Locate the cell with the specified text and output its (X, Y) center coordinate. 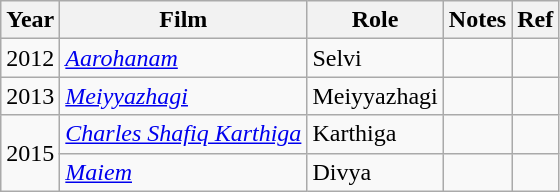
2015 (30, 153)
2013 (30, 96)
Ref (536, 20)
Karthiga (375, 134)
Maiem (184, 172)
Selvi (375, 58)
Role (375, 20)
Aarohanam (184, 58)
Notes (477, 20)
Divya (375, 172)
2012 (30, 58)
Film (184, 20)
Charles Shafiq Karthiga (184, 134)
Year (30, 20)
